Search for the cell housing the specified text and yield its [X, Y] center coordinate. 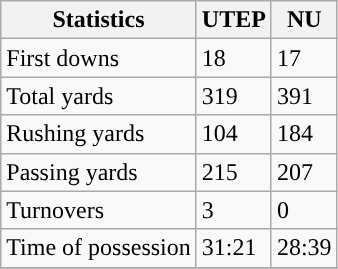
Turnovers [99, 210]
215 [234, 172]
319 [234, 96]
17 [304, 58]
Passing yards [99, 172]
UTEP [234, 20]
391 [304, 96]
18 [234, 58]
Rushing yards [99, 134]
28:39 [304, 248]
0 [304, 210]
First downs [99, 58]
Total yards [99, 96]
31:21 [234, 248]
184 [304, 134]
Statistics [99, 20]
NU [304, 20]
Time of possession [99, 248]
104 [234, 134]
207 [304, 172]
3 [234, 210]
